Scan for the cell matching the given text and deliver its (X, Y) coordinate at center. 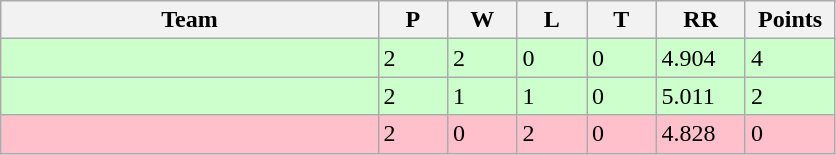
4.828 (700, 134)
Team (190, 20)
P (412, 20)
4 (790, 58)
T (622, 20)
RR (700, 20)
Points (790, 20)
4.904 (700, 58)
5.011 (700, 96)
W (482, 20)
L (552, 20)
